Determine the (x, y) coordinate at the center of the cell enclosing the given text.  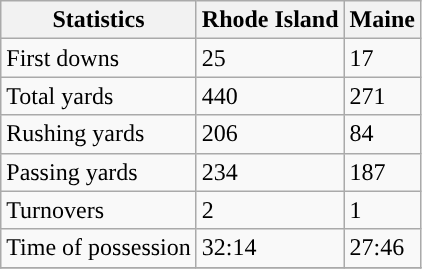
Maine (382, 20)
440 (270, 96)
Rushing yards (99, 134)
32:14 (270, 248)
187 (382, 172)
First downs (99, 58)
27:46 (382, 248)
1 (382, 210)
Total yards (99, 96)
25 (270, 58)
17 (382, 58)
Rhode Island (270, 20)
234 (270, 172)
84 (382, 134)
Passing yards (99, 172)
271 (382, 96)
206 (270, 134)
Time of possession (99, 248)
2 (270, 210)
Statistics (99, 20)
Turnovers (99, 210)
